From the cell containing the given text, extract its center point as [X, Y] coordinate. 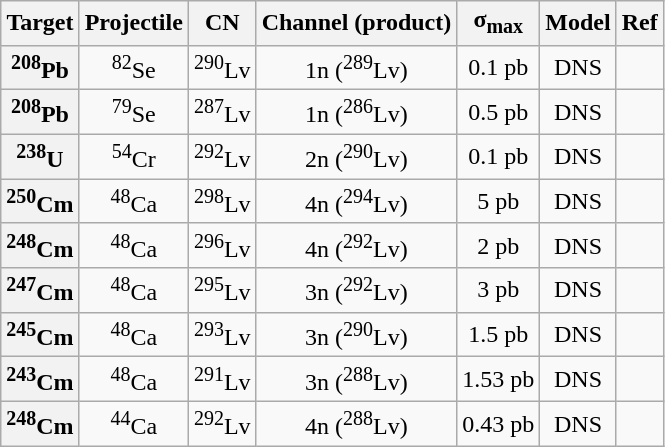
250Cm [40, 202]
1n (289Lv) [356, 68]
298Lv [222, 202]
3n (292Lv) [356, 290]
293Lv [222, 334]
3n (290Lv) [356, 334]
82Se [134, 68]
1.5 pb [498, 334]
291Lv [222, 380]
44Ca [134, 424]
245Cm [40, 334]
0.43 pb [498, 424]
Target [40, 23]
3n (288Lv) [356, 380]
3 pb [498, 290]
Ref [640, 23]
2n (290Lv) [356, 156]
4n (292Lv) [356, 246]
238U [40, 156]
5 pb [498, 202]
2 pb [498, 246]
Channel (product) [356, 23]
1.53 pb [498, 380]
287Lv [222, 112]
290Lv [222, 68]
243Cm [40, 380]
4n (294Lv) [356, 202]
54Cr [134, 156]
296Lv [222, 246]
79Se [134, 112]
CN [222, 23]
Model [578, 23]
σmax [498, 23]
295Lv [222, 290]
247Cm [40, 290]
Projectile [134, 23]
1n (286Lv) [356, 112]
4n (288Lv) [356, 424]
0.5 pb [498, 112]
